Extract the (x, y) coordinate from the center of the cell holding the provided text.  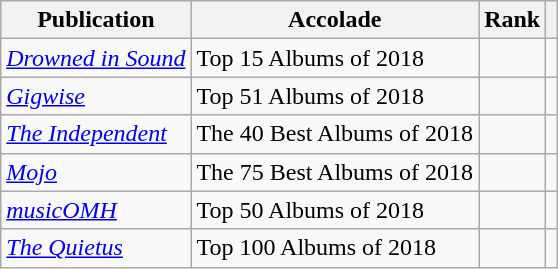
The 75 Best Albums of 2018 (335, 172)
Top 51 Albums of 2018 (335, 96)
Top 50 Albums of 2018 (335, 210)
Top 100 Albums of 2018 (335, 248)
Drowned in Sound (96, 58)
The Independent (96, 134)
Publication (96, 20)
Rank (512, 20)
The Quietus (96, 248)
Mojo (96, 172)
The 40 Best Albums of 2018 (335, 134)
musicOMH (96, 210)
Accolade (335, 20)
Gigwise (96, 96)
Top 15 Albums of 2018 (335, 58)
